Scan for the cell matching the given text and deliver its (x, y) coordinate at center. 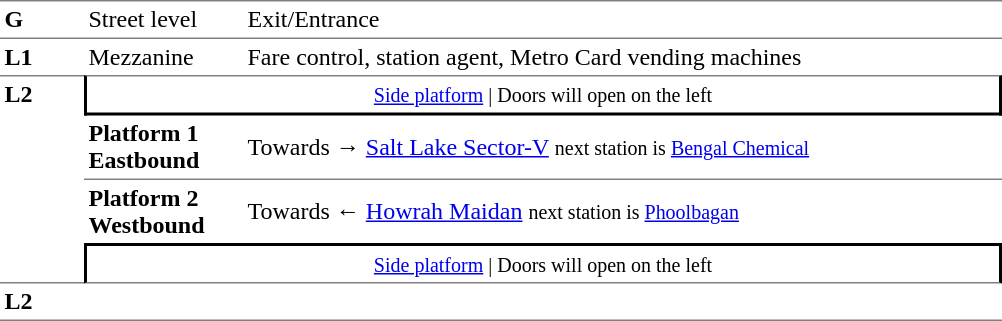
Towards ← Howrah Maidan next station is Phoolbagan (622, 212)
Fare control, station agent, Metro Card vending machines (622, 57)
L1 (42, 57)
Exit/Entrance (622, 20)
Platform 2Westbound (164, 212)
G (42, 20)
L2 (42, 179)
Platform 1Eastbound (164, 148)
Mezzanine (164, 57)
Towards → Salt Lake Sector-V next station is Bengal Chemical (622, 148)
Street level (164, 20)
